Determine the (x, y) coordinate at the center of the cell enclosing the given text.  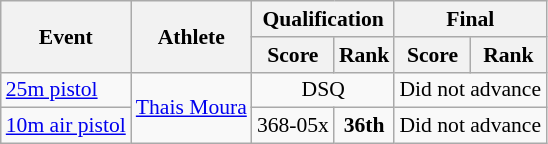
368-05x (293, 126)
Athlete (192, 36)
36th (364, 126)
Qualification (324, 19)
DSQ (324, 90)
Thais Moura (192, 108)
25m pistol (66, 90)
Event (66, 36)
Final (470, 19)
10m air pistol (66, 126)
